Determine the [x, y] coordinate at the center of the cell enclosing the given text.  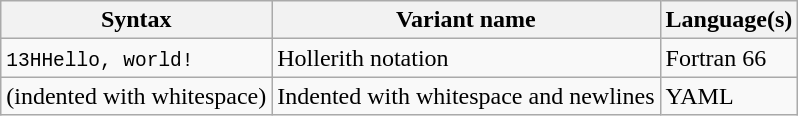
Syntax [136, 20]
Fortran 66 [729, 58]
Language(s) [729, 20]
(indented with whitespace) [136, 96]
13HHello, world! [136, 58]
Variant name [466, 20]
Indented with whitespace and newlines [466, 96]
Hollerith notation [466, 58]
YAML [729, 96]
